Detect which cell encompasses the target text, then output its [X, Y] center coordinate. 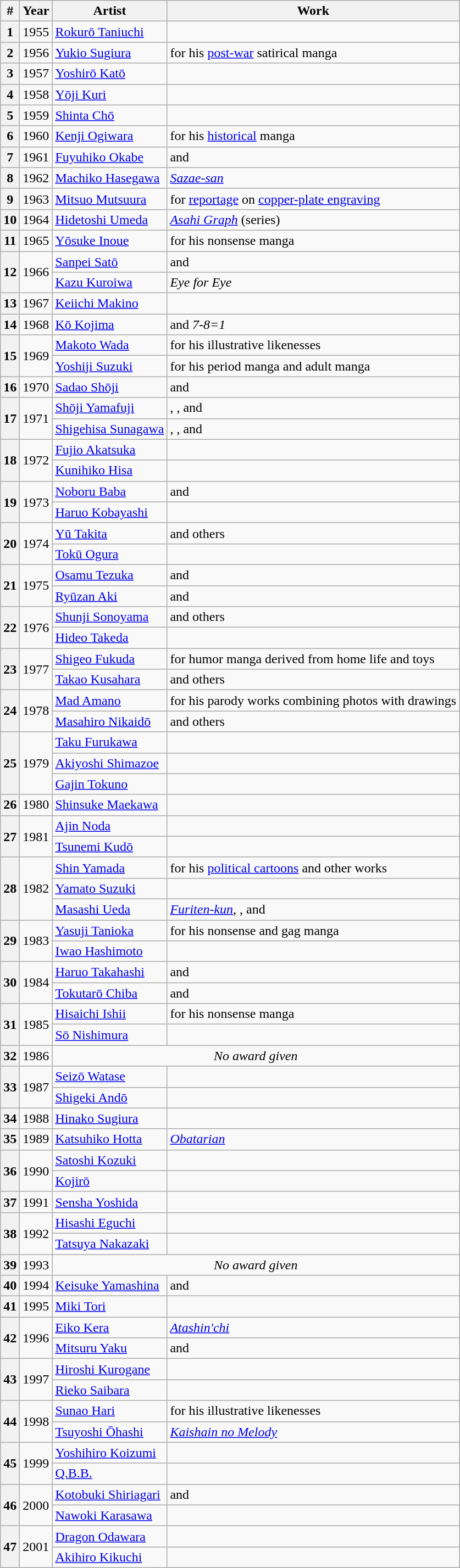
4 [10, 94]
33 [10, 1087]
Hideo Takeda [110, 638]
Shinta Chō [110, 115]
Tatsuya Nakazaki [110, 1244]
28 [10, 888]
Sō Nishimura [110, 1035]
Sunao Hari [110, 1411]
for reportage on copper-plate engraving [313, 199]
1973 [36, 502]
1999 [36, 1463]
Gajin Tokuno [110, 784]
Hidetoshi Umeda [110, 220]
Machiko Hasegawa [110, 178]
1967 [36, 304]
for his nonsense and gag manga [313, 931]
14 [10, 324]
for his period manga and adult manga [313, 366]
Eiko Kera [110, 1328]
Yoshiji Suzuki [110, 366]
for his post-war satirical manga [313, 53]
40 [10, 1286]
Kazu Kuroiwa [110, 283]
1961 [36, 157]
Rokurō Taniuchi [110, 32]
44 [10, 1421]
Kunihiko Hisa [110, 471]
Mitsuru Yaku [110, 1348]
Satoshi Kozuki [110, 1160]
Shin Yamada [110, 867]
Yoshirō Katō [110, 74]
5 [10, 115]
1975 [36, 585]
1963 [36, 199]
Mitsuo Mutsuura [110, 199]
1981 [36, 836]
1958 [36, 94]
41 [10, 1307]
Keisuke Yamashina [110, 1286]
32 [10, 1056]
# [10, 11]
1971 [36, 418]
13 [10, 304]
1965 [36, 240]
1968 [36, 324]
10 [10, 220]
Nawoki Karasawa [110, 1515]
1997 [36, 1380]
Shigeo Fukuda [110, 659]
1959 [36, 115]
9 [10, 199]
Fuyuhiko Okabe [110, 157]
Masahiro Nikaidō [110, 721]
1 [10, 32]
Makoto Wada [110, 345]
Shinsuke Maekawa [110, 805]
16 [10, 387]
1978 [36, 711]
24 [10, 711]
1989 [36, 1139]
Ajin Noda [110, 826]
Seizō Watase [110, 1077]
Hinako Sugiura [110, 1118]
Yasuji Tanioka [110, 931]
Tokū Ogura [110, 554]
Noboru Baba [110, 491]
Hisaichi Ishii [110, 1014]
Yoshihiro Koizumi [110, 1453]
Kotobuki Shiriagari [110, 1494]
Sadao Shōji [110, 387]
1992 [36, 1233]
25 [10, 763]
37 [10, 1202]
Dragon Odawara [110, 1536]
Shunji Sonoyama [110, 617]
2 [10, 53]
36 [10, 1171]
Tokutarō Chiba [110, 993]
17 [10, 418]
20 [10, 544]
1996 [36, 1338]
Takao Kusahara [110, 680]
Mad Amano [110, 701]
Atashin'chi [313, 1328]
31 [10, 1024]
Asahi Graph (series) [313, 220]
for his historical manga [313, 136]
15 [10, 356]
Haruo Takahashi [110, 972]
Taku Furukawa [110, 742]
1994 [36, 1286]
35 [10, 1139]
Shigehisa Sunagawa [110, 429]
Shigeki Andō [110, 1097]
1976 [36, 628]
1990 [36, 1171]
1986 [36, 1056]
22 [10, 628]
1985 [36, 1024]
Hisashi Eguchi [110, 1223]
Yōsuke Inoue [110, 240]
1972 [36, 460]
Kenji Ogiwara [110, 136]
Sanpei Satō [110, 262]
Eye for Eye [313, 283]
for humor manga derived from home life and toys [313, 659]
Katsuhiko Hotta [110, 1139]
18 [10, 460]
1991 [36, 1202]
27 [10, 836]
1970 [36, 387]
Keiichi Makino [110, 304]
1977 [36, 669]
Kojirō [110, 1181]
45 [10, 1463]
Obatarian [313, 1139]
Year [36, 11]
19 [10, 502]
39 [10, 1264]
Iwao Hashimoto [110, 951]
Artist [110, 11]
1995 [36, 1307]
1987 [36, 1087]
6 [10, 136]
1974 [36, 544]
Q.B.B. [110, 1474]
Sensha Yoshida [110, 1202]
1955 [36, 32]
1982 [36, 888]
Shōji Yamafuji [110, 408]
2001 [36, 1547]
for his political cartoons and other works [313, 867]
1993 [36, 1264]
Tsuyoshi Ōhashi [110, 1432]
Haruo Kobayashi [110, 512]
Yamato Suzuki [110, 888]
Masashi Ueda [110, 909]
Kō Kojima [110, 324]
Tsunemi Kudō [110, 847]
46 [10, 1505]
42 [10, 1338]
1956 [36, 53]
Yū Takita [110, 533]
for his parody works combining photos with drawings [313, 701]
Ryūzan Aki [110, 596]
Work [313, 11]
Yōji Kuri [110, 94]
47 [10, 1547]
and 7-8=1 [313, 324]
8 [10, 178]
26 [10, 805]
11 [10, 240]
1998 [36, 1421]
1964 [36, 220]
1966 [36, 272]
1960 [36, 136]
1984 [36, 983]
30 [10, 983]
1983 [36, 941]
21 [10, 585]
3 [10, 74]
Furiten-kun, , and [313, 909]
38 [10, 1233]
Rieko Saibara [110, 1390]
2000 [36, 1505]
1979 [36, 763]
1957 [36, 74]
Kaishain no Melody [313, 1432]
Akihiro Kikuchi [110, 1557]
Miki Tori [110, 1307]
23 [10, 669]
Sazae-san [313, 178]
Osamu Tezuka [110, 575]
29 [10, 941]
34 [10, 1118]
1969 [36, 356]
1962 [36, 178]
Hiroshi Kurogane [110, 1369]
Akiyoshi Shimazoe [110, 763]
Yukio Sugiura [110, 53]
Fujio Akatsuka [110, 450]
7 [10, 157]
12 [10, 272]
1980 [36, 805]
1988 [36, 1118]
43 [10, 1380]
